Return the [x, y] coordinate for the center point of the cell that contains the specified text.  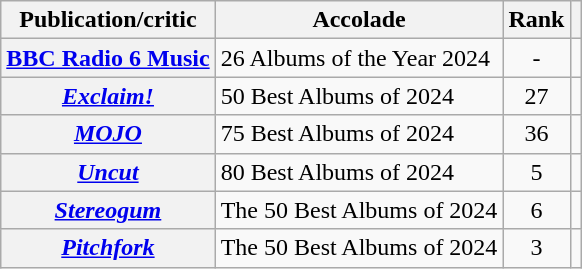
36 [536, 134]
Pitchfork [108, 248]
Uncut [108, 172]
- [536, 58]
80 Best Albums of 2024 [359, 172]
3 [536, 248]
MOJO [108, 134]
Publication/critic [108, 20]
Rank [536, 20]
BBC Radio 6 Music [108, 58]
Accolade [359, 20]
6 [536, 210]
50 Best Albums of 2024 [359, 96]
5 [536, 172]
Stereogum [108, 210]
27 [536, 96]
Exclaim! [108, 96]
26 Albums of the Year 2024 [359, 58]
75 Best Albums of 2024 [359, 134]
